Scan for the cell matching the given text and deliver its (X, Y) coordinate at center. 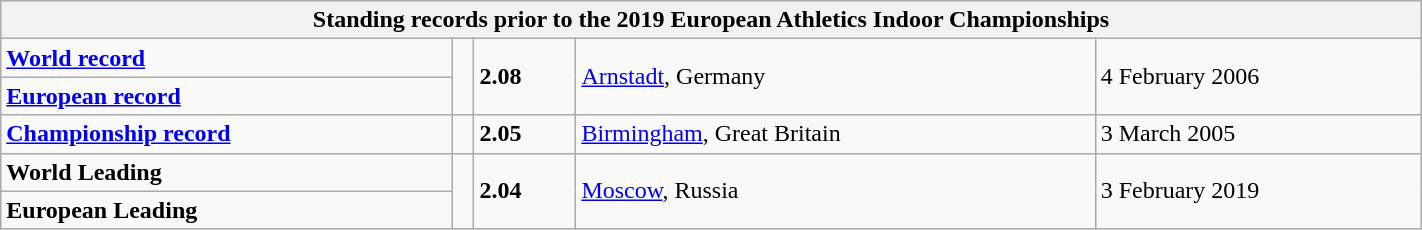
World Leading (227, 172)
Championship record (227, 134)
European record (227, 96)
European Leading (227, 210)
3 March 2005 (1258, 134)
4 February 2006 (1258, 77)
World record (227, 58)
Birmingham, Great Britain (836, 134)
3 February 2019 (1258, 191)
Moscow, Russia (836, 191)
2.04 (525, 191)
2.08 (525, 77)
Arnstadt, Germany (836, 77)
Standing records prior to the 2019 European Athletics Indoor Championships (711, 20)
2.05 (525, 134)
